Locate the cell with the specified text and output its (X, Y) center coordinate. 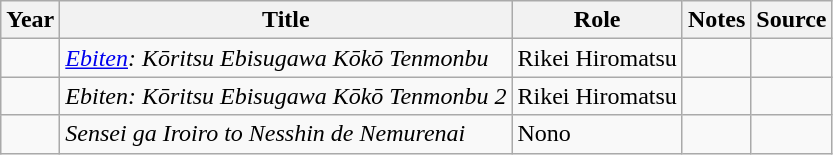
Role (597, 20)
Notes (716, 20)
Ebiten: Kōritsu Ebisugawa Kōkō Tenmonbu 2 (286, 96)
Source (792, 20)
Title (286, 20)
Sensei ga Iroiro to Nesshin de Nemurenai (286, 134)
Year (30, 20)
Ebiten: Kōritsu Ebisugawa Kōkō Tenmonbu (286, 58)
Nono (597, 134)
